Find where the given text appears and provide that cell's center as (x, y) coordinate. 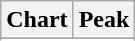
Chart (37, 20)
Peak (104, 20)
